Search for the cell housing the specified text and yield its [X, Y] center coordinate. 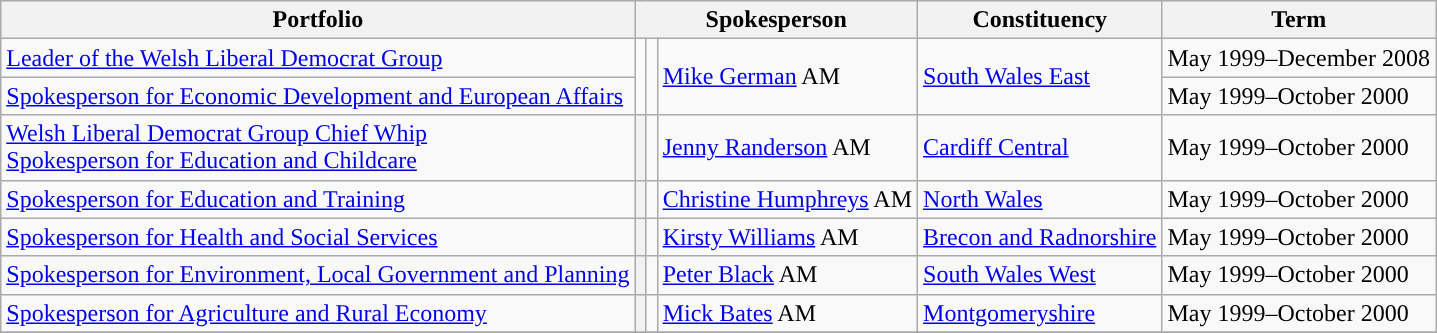
Leader of the Welsh Liberal Democrat Group [318, 58]
Brecon and Radnorshire [1040, 237]
South Wales West [1040, 275]
Mick Bates AM [787, 313]
Portfolio [318, 20]
Constituency [1040, 20]
Welsh Liberal Democrat Group Chief WhipSpokesperson for Education and Childcare [318, 148]
Spokesperson [776, 20]
May 1999–December 2008 [1299, 58]
South Wales East [1040, 77]
Term [1299, 20]
Spokesperson for Economic Development and European Affairs [318, 96]
Spokesperson for Health and Social Services [318, 237]
Christine Humphreys AM [787, 199]
Spokesperson for Agriculture and Rural Economy [318, 313]
North Wales [1040, 199]
Kirsty Williams AM [787, 237]
Peter Black AM [787, 275]
Montgomeryshire [1040, 313]
Cardiff Central [1040, 148]
Spokesperson for Environment, Local Government and Planning [318, 275]
Jenny Randerson AM [787, 148]
Mike German AM [787, 77]
Spokesperson for Education and Training [318, 199]
